For the text-containing cell, return its midpoint in [x, y] coordinate format. 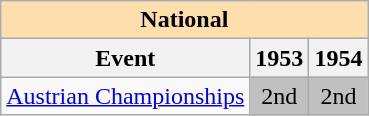
1954 [338, 58]
Austrian Championships [126, 96]
1953 [280, 58]
Event [126, 58]
National [184, 20]
